Pinpoint the cell where the given text exists, returning its (x, y) midpoint coordinate. 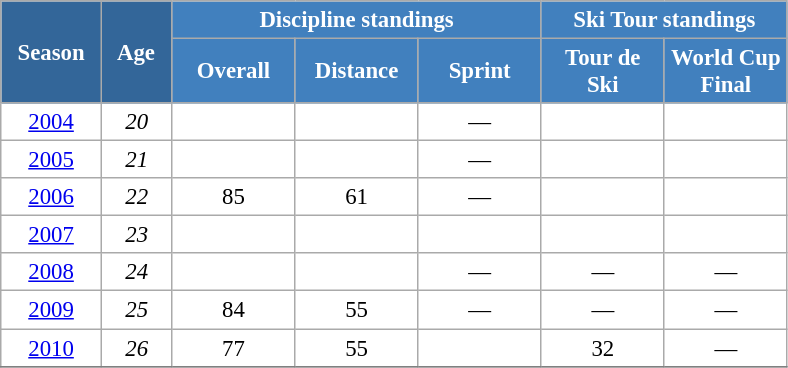
Season (52, 52)
2007 (52, 235)
Discipline standings (356, 20)
24 (136, 273)
84 (234, 310)
Sprint (480, 72)
Ski Tour standings (664, 20)
Distance (356, 72)
25 (136, 310)
Age (136, 52)
Tour deSki (602, 72)
85 (234, 197)
61 (356, 197)
2010 (52, 348)
Overall (234, 72)
World CupFinal (726, 72)
77 (234, 348)
20 (136, 122)
2006 (52, 197)
32 (602, 348)
2005 (52, 160)
2009 (52, 310)
2004 (52, 122)
22 (136, 197)
2008 (52, 273)
23 (136, 235)
21 (136, 160)
26 (136, 348)
